Return [X, Y] of the center of cell containing provided text 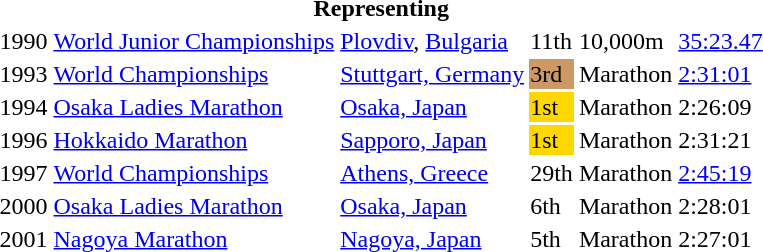
Athens, Greece [432, 173]
Plovdiv, Bulgaria [432, 41]
Stuttgart, Germany [432, 74]
11th [552, 41]
29th [552, 173]
Sapporo, Japan [432, 140]
6th [552, 206]
World Junior Championships [194, 41]
10,000m [625, 41]
3rd [552, 74]
Hokkaido Marathon [194, 140]
